Locate the cell with the specified text and output its [X, Y] center coordinate. 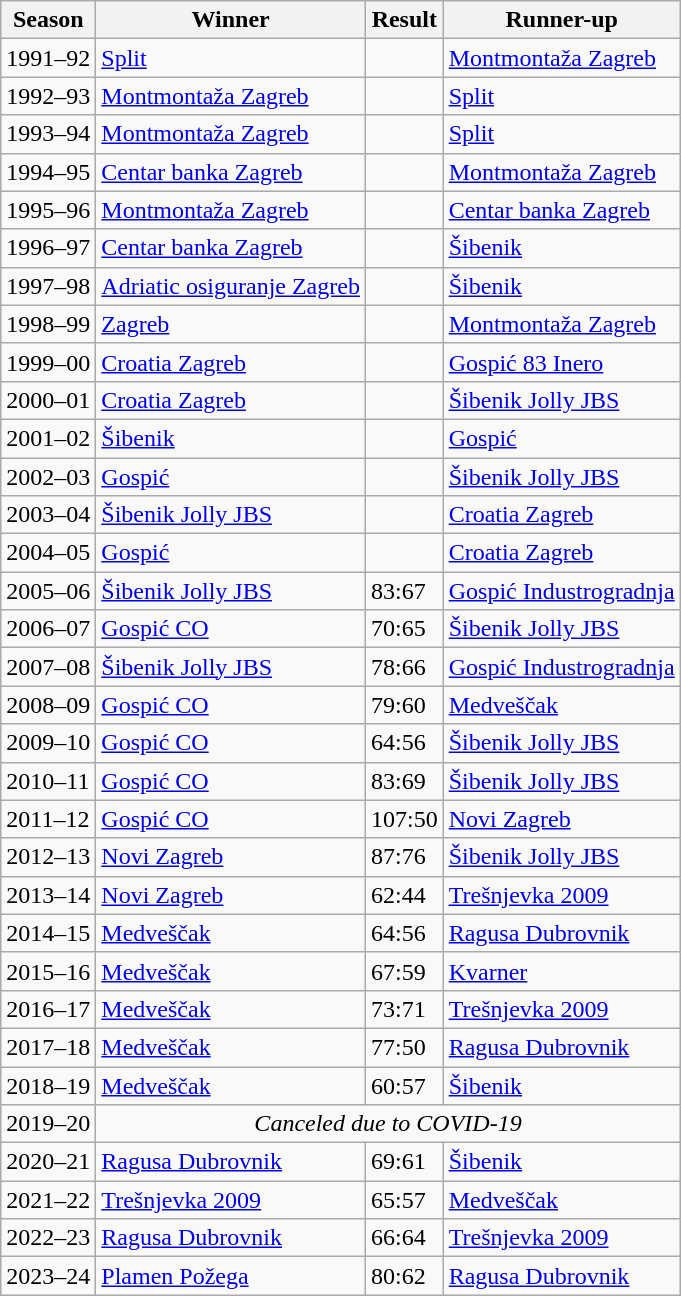
83:69 [404, 781]
2002–03 [48, 477]
2019–20 [48, 1124]
Zagreb [231, 324]
2014–15 [48, 933]
2008–09 [48, 705]
2007–08 [48, 667]
2006–07 [48, 629]
78:66 [404, 667]
79:60 [404, 705]
67:59 [404, 971]
1995–96 [48, 210]
107:50 [404, 819]
2020–21 [48, 1162]
Plamen Požega [231, 1276]
2009–10 [48, 743]
1993–94 [48, 134]
1994–95 [48, 172]
87:76 [404, 857]
Season [48, 20]
2001–02 [48, 438]
2010–11 [48, 781]
60:57 [404, 1085]
2015–16 [48, 971]
70:65 [404, 629]
Canceled due to COVID-19 [388, 1124]
2000–01 [48, 400]
2018–19 [48, 1085]
2012–13 [48, 857]
2004–05 [48, 553]
1996–97 [48, 248]
Kvarner [562, 971]
66:64 [404, 1238]
2023–24 [48, 1276]
2021–22 [48, 1200]
83:67 [404, 591]
1997–98 [48, 286]
Adriatic osiguranje Zagreb [231, 286]
Runner-up [562, 20]
2003–04 [48, 515]
69:61 [404, 1162]
1992–93 [48, 96]
2005–06 [48, 591]
2016–17 [48, 1009]
1999–00 [48, 362]
80:62 [404, 1276]
2011–12 [48, 819]
2022–23 [48, 1238]
1991–92 [48, 58]
2017–18 [48, 1047]
77:50 [404, 1047]
65:57 [404, 1200]
Result [404, 20]
Gospić 83 Inero [562, 362]
2013–14 [48, 895]
Winner [231, 20]
73:71 [404, 1009]
62:44 [404, 895]
1998–99 [48, 324]
